For the text-containing cell, return its midpoint in (x, y) coordinate format. 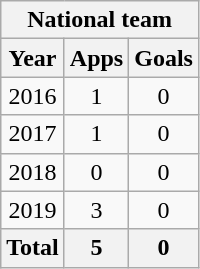
2018 (33, 172)
Year (33, 58)
Goals (164, 58)
5 (96, 248)
Apps (96, 58)
2016 (33, 96)
2017 (33, 134)
3 (96, 210)
National team (100, 20)
Total (33, 248)
2019 (33, 210)
